Return the (X, Y) coordinate for the center point of the cell that contains the specified text.  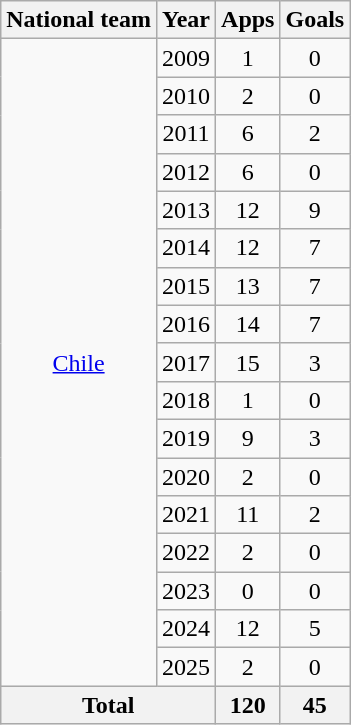
2012 (186, 172)
2024 (186, 629)
2019 (186, 438)
2025 (186, 667)
Goals (315, 20)
Chile (79, 362)
14 (248, 324)
2011 (186, 134)
120 (248, 705)
2010 (186, 96)
2017 (186, 362)
Apps (248, 20)
2009 (186, 58)
2014 (186, 248)
2018 (186, 400)
45 (315, 705)
11 (248, 515)
15 (248, 362)
2013 (186, 210)
2016 (186, 324)
2015 (186, 286)
Year (186, 20)
2022 (186, 553)
Total (108, 705)
2021 (186, 515)
5 (315, 629)
2020 (186, 477)
National team (79, 20)
13 (248, 286)
2023 (186, 591)
